Provide the [X, Y] coordinate of the cell's center where the given text is located.  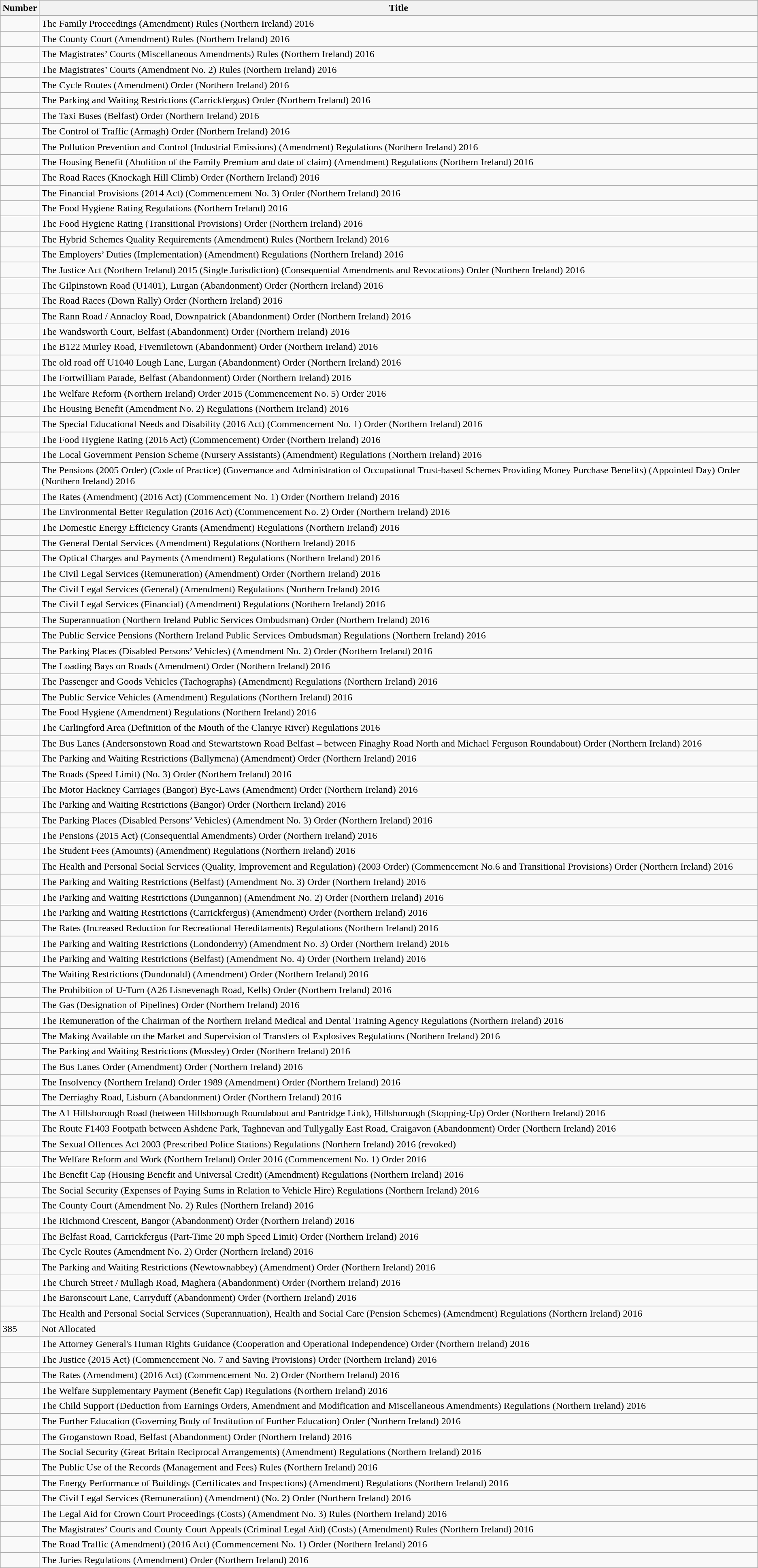
The Food Hygiene Rating (2016 Act) (Commencement) Order (Northern Ireland) 2016 [398, 439]
The A1 Hillsborough Road (between Hillsborough Roundabout and Pantridge Link), Hillsborough (Stopping-Up) Order (Northern Ireland) 2016 [398, 1113]
The Legal Aid for Crown Court Proceedings (Costs) (Amendment No. 3) Rules (Northern Ireland) 2016 [398, 1514]
The Magistrates’ Courts (Amendment No. 2) Rules (Northern Ireland) 2016 [398, 70]
The Parking and Waiting Restrictions (Carrickfergus) Order (Northern Ireland) 2016 [398, 100]
The Church Street / Mullagh Road, Maghera (Abandonment) Order (Northern Ireland) 2016 [398, 1283]
The Domestic Energy Efficiency Grants (Amendment) Regulations (Northern Ireland) 2016 [398, 528]
The General Dental Services (Amendment) Regulations (Northern Ireland) 2016 [398, 543]
The Wandsworth Court, Belfast (Abandonment) Order (Northern Ireland) 2016 [398, 332]
The Family Proceedings (Amendment) Rules (Northern Ireland) 2016 [398, 23]
The Parking and Waiting Restrictions (Mossley) Order (Northern Ireland) 2016 [398, 1051]
The Welfare Supplementary Payment (Benefit Cap) Regulations (Northern Ireland) 2016 [398, 1390]
The Parking and Waiting Restrictions (Ballymena) (Amendment) Order (Northern Ireland) 2016 [398, 759]
The Attorney General's Human Rights Guidance (Cooperation and Operational Independence) Order (Northern Ireland) 2016 [398, 1344]
The Parking Places (Disabled Persons’ Vehicles) (Amendment No. 3) Order (Northern Ireland) 2016 [398, 820]
The Civil Legal Services (Financial) (Amendment) Regulations (Northern Ireland) 2016 [398, 604]
The Parking and Waiting Restrictions (Bangor) Order (Northern Ireland) 2016 [398, 805]
The Food Hygiene (Amendment) Regulations (Northern Ireland) 2016 [398, 713]
The Control of Traffic (Armagh) Order (Northern Ireland) 2016 [398, 131]
The Bus Lanes Order (Amendment) Order (Northern Ireland) 2016 [398, 1067]
The Route F1403 Footpath between Ashdene Park, Taghnevan and Tullygally East Road, Craigavon (Abandonment) Order (Northern Ireland) 2016 [398, 1128]
The Employers’ Duties (Implementation) (Amendment) Regulations (Northern Ireland) 2016 [398, 255]
The Remuneration of the Chairman of the Northern Ireland Medical and Dental Training Agency Regulations (Northern Ireland) 2016 [398, 1021]
The Health and Personal Social Services (Superannuation), Health and Social Care (Pension Schemes) (Amendment) Regulations (Northern Ireland) 2016 [398, 1313]
The Rann Road / Annacloy Road, Downpatrick (Abandonment) Order (Northern Ireland) 2016 [398, 316]
The Taxi Buses (Belfast) Order (Northern Ireland) 2016 [398, 116]
The Justice (2015 Act) (Commencement No. 7 and Saving Provisions) Order (Northern Ireland) 2016 [398, 1360]
The Social Security (Great Britain Reciprocal Arrangements) (Amendment) Regulations (Northern Ireland) 2016 [398, 1452]
The Parking Places (Disabled Persons’ Vehicles) (Amendment No. 2) Order (Northern Ireland) 2016 [398, 651]
The old road off U1040 Lough Lane, Lurgan (Abandonment) Order (Northern Ireland) 2016 [398, 362]
The B122 Murley Road, Fivemiletown (Abandonment) Order (Northern Ireland) 2016 [398, 347]
The Magistrates’ Courts and County Court Appeals (Criminal Legal Aid) (Costs) (Amendment) Rules (Northern Ireland) 2016 [398, 1529]
The Baronscourt Lane, Carryduff (Abandonment) Order (Northern Ireland) 2016 [398, 1298]
The Motor Hackney Carriages (Bangor) Bye-Laws (Amendment) Order (Northern Ireland) 2016 [398, 789]
The Public Service Vehicles (Amendment) Regulations (Northern Ireland) 2016 [398, 697]
The Juries Regulations (Amendment) Order (Northern Ireland) 2016 [398, 1560]
The Groganstown Road, Belfast (Abandonment) Order (Northern Ireland) 2016 [398, 1437]
The Energy Performance of Buildings (Certificates and Inspections) (Amendment) Regulations (Northern Ireland) 2016 [398, 1483]
The County Court (Amendment) Rules (Northern Ireland) 2016 [398, 39]
385 [20, 1329]
The Parking and Waiting Restrictions (Belfast) (Amendment No. 3) Order (Northern Ireland) 2016 [398, 882]
The Roads (Speed Limit) (No. 3) Order (Northern Ireland) 2016 [398, 774]
The Social Security (Expenses of Paying Sums in Relation to Vehicle Hire) Regulations (Northern Ireland) 2016 [398, 1190]
The Waiting Restrictions (Dundonald) (Amendment) Order (Northern Ireland) 2016 [398, 974]
The Civil Legal Services (Remuneration) (Amendment) (No. 2) Order (Northern Ireland) 2016 [398, 1498]
The Rates (Increased Reduction for Recreational Hereditaments) Regulations (Northern Ireland) 2016 [398, 928]
The Welfare Reform (Northern Ireland) Order 2015 (Commencement No. 5) Order 2016 [398, 393]
The Civil Legal Services (Remuneration) (Amendment) Order (Northern Ireland) 2016 [398, 574]
The Road Races (Knockagh Hill Climb) Order (Northern Ireland) 2016 [398, 177]
Number [20, 8]
The Housing Benefit (Amendment No. 2) Regulations (Northern Ireland) 2016 [398, 408]
The Gilpinstown Road (U1401), Lurgan (Abandonment) Order (Northern Ireland) 2016 [398, 285]
The Welfare Reform and Work (Northern Ireland) Order 2016 (Commencement No. 1) Order 2016 [398, 1159]
The Public Use of the Records (Management and Fees) Rules (Northern Ireland) 2016 [398, 1468]
The Passenger and Goods Vehicles (Tachographs) (Amendment) Regulations (Northern Ireland) 2016 [398, 681]
The Parking and Waiting Restrictions (Carrickfergus) (Amendment) Order (Northern Ireland) 2016 [398, 913]
The Road Traffic (Amendment) (2016 Act) (Commencement No. 1) Order (Northern Ireland) 2016 [398, 1545]
The Road Races (Down Rally) Order (Northern Ireland) 2016 [398, 301]
The Making Available on the Market and Supervision of Transfers of Explosives Regulations (Northern Ireland) 2016 [398, 1036]
The Insolvency (Northern Ireland) Order 1989 (Amendment) Order (Northern Ireland) 2016 [398, 1082]
The Pensions (2015 Act) (Consequential Amendments) Order (Northern Ireland) 2016 [398, 836]
The Gas (Designation of Pipelines) Order (Northern Ireland) 2016 [398, 1005]
The Carlingford Area (Definition of the Mouth of the Clanrye River) Regulations 2016 [398, 728]
The Environmental Better Regulation (2016 Act) (Commencement No. 2) Order (Northern Ireland) 2016 [398, 512]
The Rates (Amendment) (2016 Act) (Commencement No. 2) Order (Northern Ireland) 2016 [398, 1375]
The Derriaghy Road, Lisburn (Abandonment) Order (Northern Ireland) 2016 [398, 1098]
The Fortwilliam Parade, Belfast (Abandonment) Order (Northern Ireland) 2016 [398, 378]
The Benefit Cap (Housing Benefit and Universal Credit) (Amendment) Regulations (Northern Ireland) 2016 [398, 1174]
The Optical Charges and Payments (Amendment) Regulations (Northern Ireland) 2016 [398, 558]
The Belfast Road, Carrickfergus (Part-Time 20 mph Speed Limit) Order (Northern Ireland) 2016 [398, 1236]
The Special Educational Needs and Disability (2016 Act) (Commencement No. 1) Order (Northern Ireland) 2016 [398, 424]
The Housing Benefit (Abolition of the Family Premium and date of claim) (Amendment) Regulations (Northern Ireland) 2016 [398, 162]
The Richmond Crescent, Bangor (Abandonment) Order (Northern Ireland) 2016 [398, 1221]
The Pollution Prevention and Control (Industrial Emissions) (Amendment) Regulations (Northern Ireland) 2016 [398, 147]
The Cycle Routes (Amendment) Order (Northern Ireland) 2016 [398, 85]
The Food Hygiene Rating Regulations (Northern Ireland) 2016 [398, 208]
The Food Hygiene Rating (Transitional Provisions) Order (Northern Ireland) 2016 [398, 224]
The Justice Act (Northern Ireland) 2015 (Single Jurisdiction) (Consequential Amendments and Revocations) Order (Northern Ireland) 2016 [398, 270]
The Superannuation (Northern Ireland Public Services Ombudsman) Order (Northern Ireland) 2016 [398, 620]
The Rates (Amendment) (2016 Act) (Commencement No. 1) Order (Northern Ireland) 2016 [398, 497]
The Prohibition of U-Turn (A26 Lisnevenagh Road, Kells) Order (Northern Ireland) 2016 [398, 990]
The Parking and Waiting Restrictions (Londonderry) (Amendment No. 3) Order (Northern Ireland) 2016 [398, 944]
The Student Fees (Amounts) (Amendment) Regulations (Northern Ireland) 2016 [398, 851]
The Magistrates’ Courts (Miscellaneous Amendments) Rules (Northern Ireland) 2016 [398, 54]
The Financial Provisions (2014 Act) (Commencement No. 3) Order (Northern Ireland) 2016 [398, 193]
The Further Education (Governing Body of Institution of Further Education) Order (Northern Ireland) 2016 [398, 1421]
The County Court (Amendment No. 2) Rules (Northern Ireland) 2016 [398, 1206]
The Parking and Waiting Restrictions (Dungannon) (Amendment No. 2) Order (Northern Ireland) 2016 [398, 897]
The Parking and Waiting Restrictions (Newtownabbey) (Amendment) Order (Northern Ireland) 2016 [398, 1267]
The Cycle Routes (Amendment No. 2) Order (Northern Ireland) 2016 [398, 1252]
The Loading Bays on Roads (Amendment) Order (Northern Ireland) 2016 [398, 666]
The Parking and Waiting Restrictions (Belfast) (Amendment No. 4) Order (Northern Ireland) 2016 [398, 959]
The Local Government Pension Scheme (Nursery Assistants) (Amendment) Regulations (Northern Ireland) 2016 [398, 455]
The Sexual Offences Act 2003 (Prescribed Police Stations) Regulations (Northern Ireland) 2016 (revoked) [398, 1144]
Title [398, 8]
The Hybrid Schemes Quality Requirements (Amendment) Rules (Northern Ireland) 2016 [398, 239]
The Civil Legal Services (General) (Amendment) Regulations (Northern Ireland) 2016 [398, 589]
Not Allocated [398, 1329]
The Child Support (Deduction from Earnings Orders, Amendment and Modification and Miscellaneous Amendments) Regulations (Northern Ireland) 2016 [398, 1406]
The Public Service Pensions (Northern Ireland Public Services Ombudsman) Regulations (Northern Ireland) 2016 [398, 635]
